Locate the cell with the specified text and output its (X, Y) center coordinate. 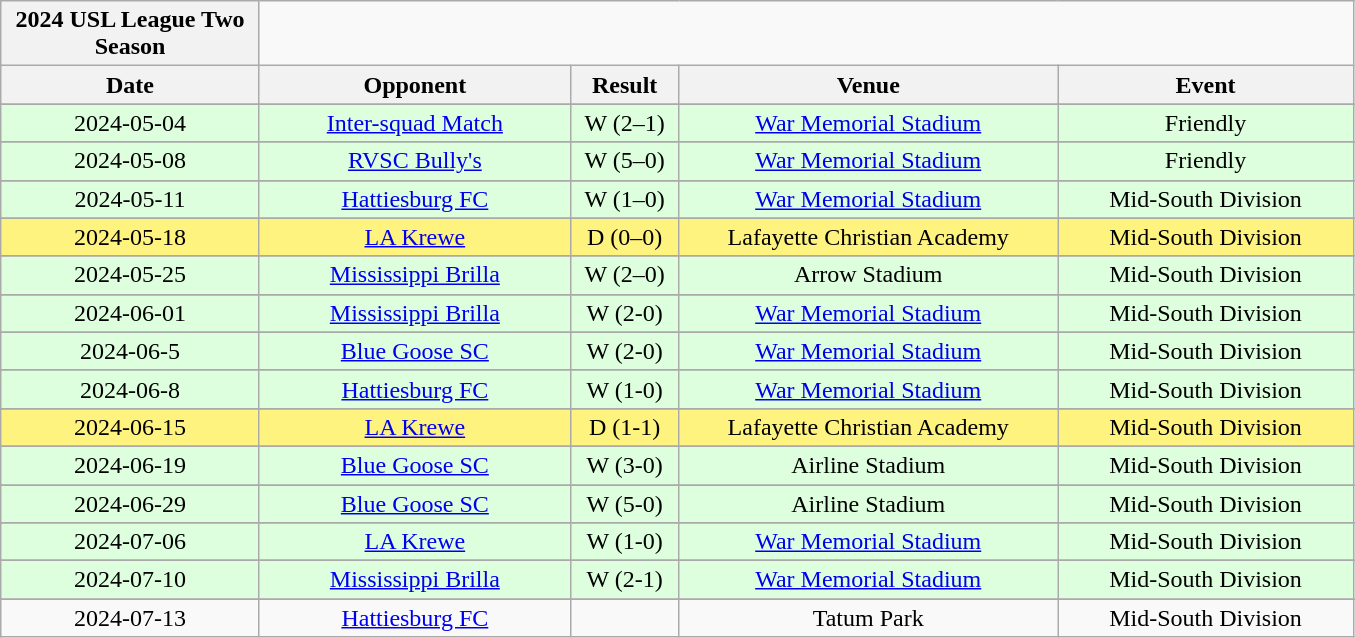
2024-07-10 (130, 580)
W (5-0) (624, 503)
2024 USL League Two Season (130, 34)
2024-06-5 (130, 351)
2024-06-01 (130, 313)
Tatum Park (868, 618)
W (2-1) (624, 580)
W (2–1) (624, 123)
2024-06-29 (130, 503)
W (5–0) (624, 161)
2024-05-11 (130, 199)
Result (624, 85)
Event (1206, 85)
Arrow Stadium (868, 275)
2024-05-25 (130, 275)
W (3-0) (624, 465)
2024-07-13 (130, 618)
Date (130, 85)
W (1–0) (624, 199)
2024-07-06 (130, 542)
Inter-squad Match (414, 123)
W (2–0) (624, 275)
2024-06-8 (130, 389)
RVSC Bully's (414, 161)
D (1-1) (624, 427)
2024-06-19 (130, 465)
2024-05-18 (130, 237)
D (0–0) (624, 237)
2024-05-04 (130, 123)
2024-06-15 (130, 427)
Venue (868, 85)
2024-05-08 (130, 161)
Opponent (414, 85)
